Output the (X, Y) coordinate of the center of the cell containing the given text.  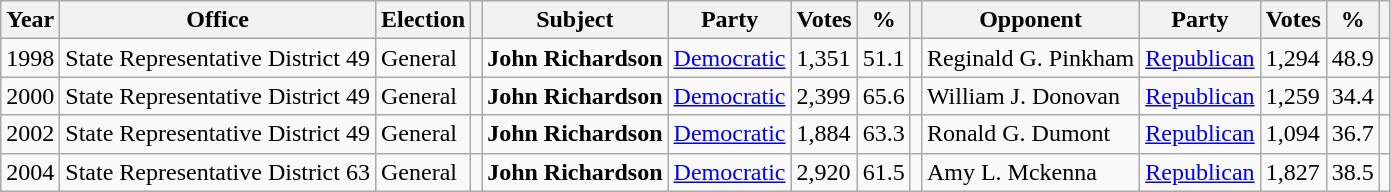
48.9 (1352, 58)
William J. Donovan (1030, 96)
51.1 (884, 58)
State Representative District 63 (218, 172)
61.5 (884, 172)
Amy L. Mckenna (1030, 172)
1,884 (824, 134)
65.6 (884, 96)
2004 (30, 172)
1,351 (824, 58)
1,294 (1293, 58)
36.7 (1352, 134)
Year (30, 20)
1,094 (1293, 134)
Ronald G. Dumont (1030, 134)
Reginald G. Pinkham (1030, 58)
2,920 (824, 172)
1,259 (1293, 96)
1,827 (1293, 172)
Election (422, 20)
Office (218, 20)
34.4 (1352, 96)
63.3 (884, 134)
2002 (30, 134)
2,399 (824, 96)
Opponent (1030, 20)
1998 (30, 58)
38.5 (1352, 172)
2000 (30, 96)
Subject (575, 20)
